Detect which cell encompasses the target text, then output its (x, y) center coordinate. 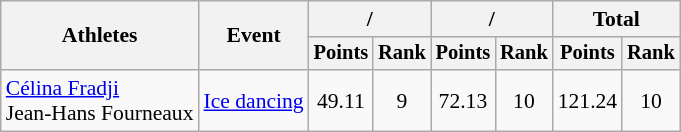
49.11 (341, 100)
Event (254, 36)
9 (402, 100)
Ice dancing (254, 100)
Athletes (100, 36)
Total (616, 19)
Célina FradjiJean-Hans Fourneaux (100, 100)
72.13 (463, 100)
121.24 (588, 100)
